Find where the given text appears and provide that cell's center as (X, Y) coordinate. 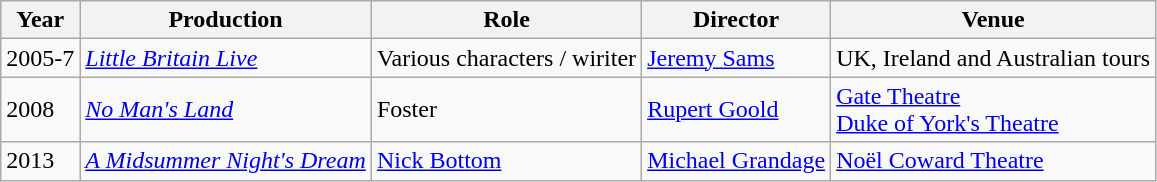
2005-7 (40, 58)
Nick Bottom (506, 161)
Foster (506, 110)
Gate TheatreDuke of York's Theatre (994, 110)
Michael Grandage (736, 161)
Role (506, 20)
Noël Coward Theatre (994, 161)
No Man's Land (226, 110)
Jeremy Sams (736, 58)
Production (226, 20)
A Midsummer Night's Dream (226, 161)
Various characters / wiriter (506, 58)
2013 (40, 161)
UK, Ireland and Australian tours (994, 58)
Director (736, 20)
Rupert Goold (736, 110)
Venue (994, 20)
2008 (40, 110)
Little Britain Live (226, 58)
Year (40, 20)
